Identify which cell holds the provided text, then report its (X, Y) central coordinate. 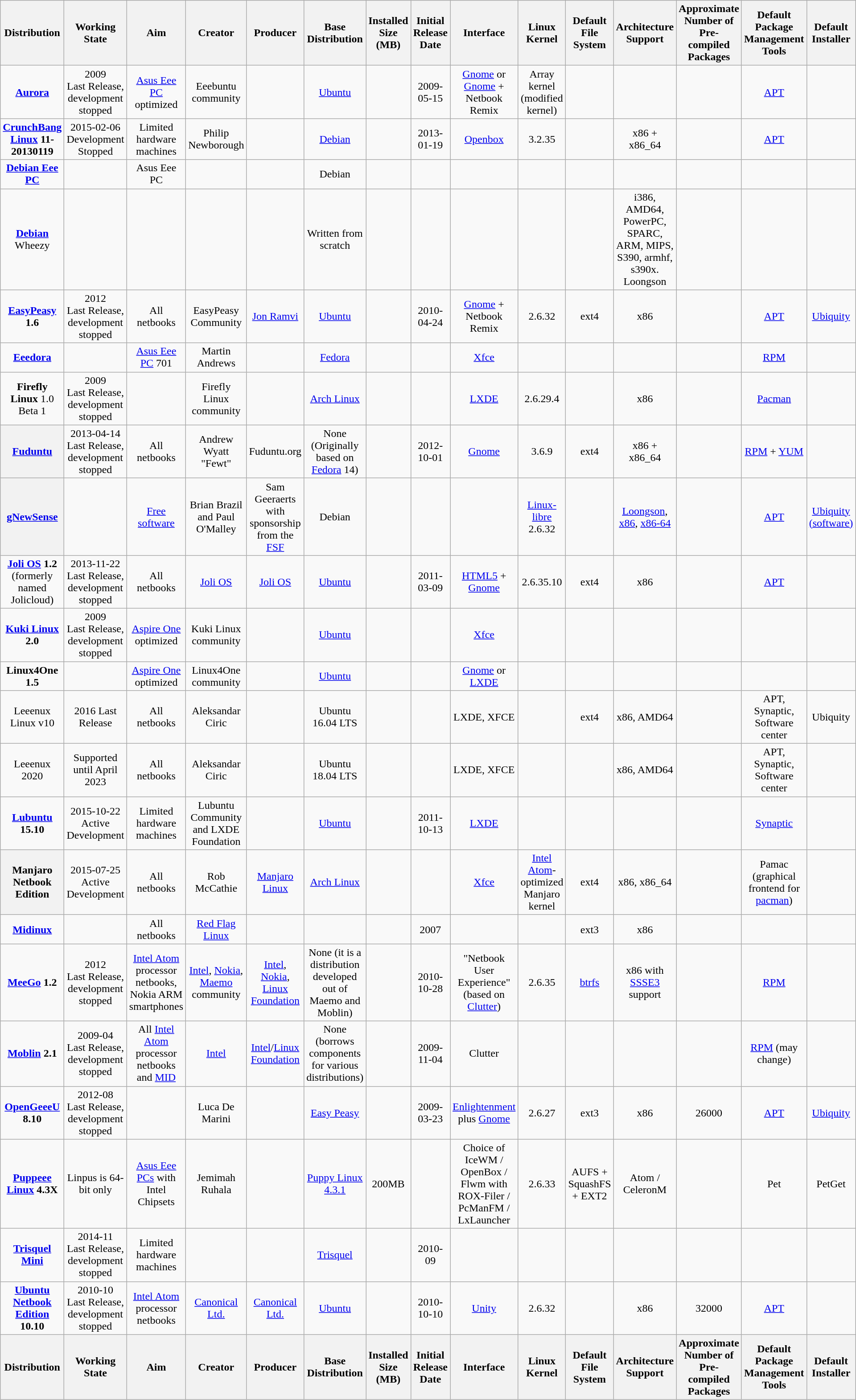
3.2.35 (542, 139)
OpenGeeeU 8.10 (32, 1113)
Intel, Nokia, Linux Foundation (276, 983)
2015-07-25Active Development (95, 882)
Jon Ramvi (276, 317)
2013-11-22 Last Release, development stopped (95, 581)
2015-02-06Development Stopped (95, 139)
2011-10-13 (430, 823)
Fedora (335, 358)
Gnome or LXDE (484, 676)
Gnome or Gnome + Netbook Remix (484, 92)
Linpus is 64-bit only (95, 1184)
Rob McCathie (216, 882)
2010-10-10 (430, 1308)
Openbox (484, 139)
2.6.29.4 (542, 399)
2013-01-19 (430, 139)
2013-04-14Last Release, development stopped (95, 451)
Leeenux 2020 (32, 770)
2009-04Last Release, development stopped (95, 1054)
x86, x86_64 (645, 882)
2010-10-28 (430, 983)
Red Flag Linux (216, 929)
Ubuntu 18.04 LTS (335, 770)
2.6.35.10 (542, 581)
MeeGo 1.2 (32, 983)
2.6.27 (542, 1113)
Supported until April 2023 (95, 770)
Clutter (484, 1054)
Linux-libre 2.6.32 (542, 516)
2009-03-23 (430, 1113)
2.6.35 (542, 983)
PetGet (831, 1184)
Sam Geeraerts with sponsorship from the FSF (276, 516)
2009-11-04 (430, 1054)
Intel Atom processor netbooks, Nokia ARM smartphones (156, 983)
Andrew Wyatt "Fewt" (216, 451)
26000 (709, 1113)
Puppeee Linux 4.3X (32, 1184)
2007 (430, 929)
Debian Wheezy (32, 239)
2012-10-01 (430, 451)
All Intel Atom processor netbooks and MID (156, 1054)
Martin Andrews (216, 358)
CrunchBang Linux 11-20130119 (32, 139)
HTML5 + Gnome (484, 581)
Linux4One community (216, 676)
2010-10Last Release, development stopped (95, 1308)
EasyPeasy Community (216, 317)
Trisquel (335, 1255)
Ubuntu Netbook Edition 10.10 (32, 1308)
Midinux (32, 929)
Pacman (774, 399)
Atom / CeleronM (645, 1184)
2016 Last Release (95, 717)
2010-04-24 (430, 317)
Lubuntu Community and LXDE Foundation (216, 823)
None (it is a distribution developed out of Maemo and Moblin) (335, 983)
Kuki Linux community (216, 635)
Easy Peasy (335, 1113)
Fuduntu (32, 451)
Puppy Linux 4.3.1 (335, 1184)
None (borrows components for various distributions) (335, 1054)
Philip Newborough (216, 139)
Intel Atom processor netbooks (156, 1308)
x86 with SSSE3 support (645, 983)
2011-03-09 (430, 581)
"Netbook User Experience" (based on Clutter) (484, 983)
RPM (may change) (774, 1054)
Debian Eee PC (32, 174)
Enlightenment plus Gnome (484, 1113)
2015-10-22Active Development (95, 823)
RPM + YUM (774, 451)
Intel/Linux Foundation (276, 1054)
Manjaro Linux (276, 882)
2009-05-15 (430, 92)
Unity (484, 1308)
Pet (774, 1184)
Asus Eee PC 701 (156, 358)
Asus Eee PC (156, 174)
Choice of IceWM / OpenBox / Flwm with ROX-Filer / PcManFM / LxLauncher (484, 1184)
EasyPeasy 1.6 (32, 317)
Free software (156, 516)
Gnome + Netbook Remix (484, 317)
AUFS + SquashFS + EXT2 (589, 1184)
Loongson, x86, x86-64 (645, 516)
Asus Eee PCs with Intel Chipsets (156, 1184)
2.6.33 (542, 1184)
Gnome (484, 451)
Asus Eee PC optimized (156, 92)
Firefly Linux 1.0 Beta 1 (32, 399)
Eeebuntu community (216, 92)
Intel Atom-optimized Manjaro kernel (542, 882)
Array kernel (modified kernel) (542, 92)
2014-11Last Release, development stopped (95, 1255)
Luca De Marini (216, 1113)
Intel, Nokia, Maemo community (216, 983)
200MB (388, 1184)
Leeenux Linux v10 (32, 717)
2012-08Last Release, development stopped (95, 1113)
Manjaro Netbook Edition (32, 882)
Fuduntu.org (276, 451)
Aurora (32, 92)
Brian Brazil and Paul O'Malley (216, 516)
32000 (709, 1308)
Jemimah Ruhala (216, 1184)
Synaptic (774, 823)
Linux4One 1.5 (32, 676)
Firefly Linux community (216, 399)
Lubuntu15.10 (32, 823)
btrfs (589, 983)
3.6.9 (542, 451)
Kuki Linux 2.0 (32, 635)
Moblin 2.1 (32, 1054)
Ubuntu 16.04 LTS (335, 717)
Written from scratch (335, 239)
Ubiquity (software) (831, 516)
Intel (216, 1054)
None (Originally based on Fedora 14) (335, 451)
gNewSense (32, 516)
Eeedora (32, 358)
2010-09 (430, 1255)
Trisquel Mini (32, 1255)
Joli OS 1.2(formerly named Jolicloud) (32, 581)
Pamac (graphical frontend for pacman) (774, 882)
i386, AMD64, PowerPC, SPARC, ARM, MIPS, S390, armhf, s390x. Loongson (645, 239)
